Search for the cell housing the specified text and yield its [X, Y] center coordinate. 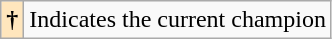
Indicates the current champion [178, 20]
† [12, 20]
